Detect which cell encompasses the target text, then output its (X, Y) center coordinate. 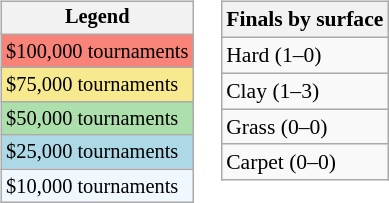
Finals by surface (304, 20)
Grass (0–0) (304, 127)
$100,000 tournaments (97, 51)
$75,000 tournaments (97, 85)
$25,000 tournaments (97, 152)
Carpet (0–0) (304, 162)
Clay (1–3) (304, 91)
Hard (1–0) (304, 55)
Legend (97, 18)
$50,000 tournaments (97, 119)
$10,000 tournaments (97, 186)
